Output the (X, Y) coordinate of the center of the cell containing the given text.  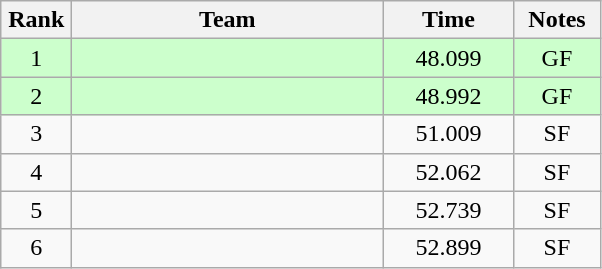
52.062 (448, 172)
52.899 (448, 248)
4 (36, 172)
3 (36, 134)
6 (36, 248)
48.992 (448, 96)
52.739 (448, 210)
Team (228, 20)
2 (36, 96)
48.099 (448, 58)
Notes (557, 20)
Rank (36, 20)
5 (36, 210)
51.009 (448, 134)
Time (448, 20)
1 (36, 58)
